Find where the given text appears and provide that cell's center as (X, Y) coordinate. 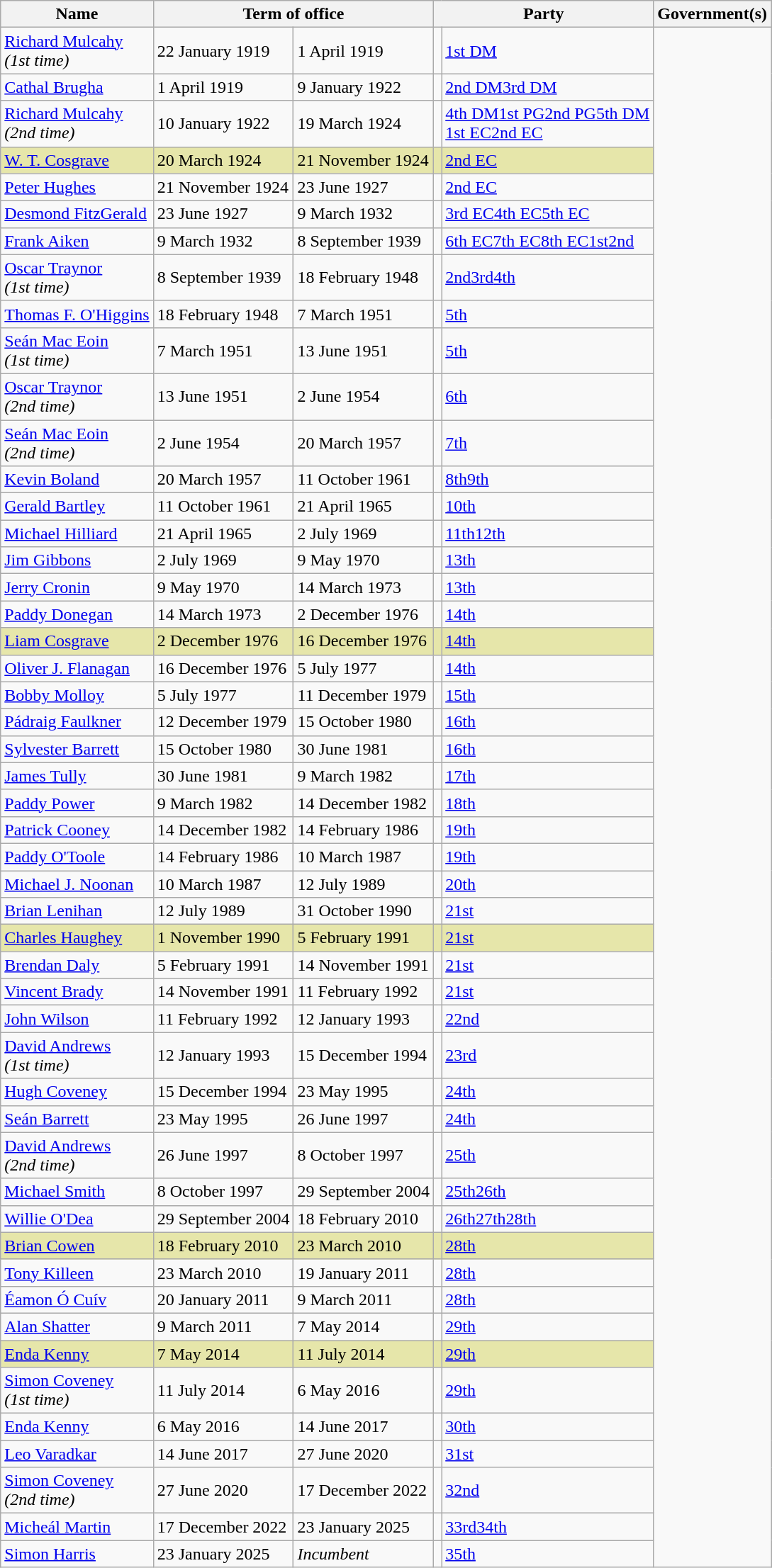
Michael Smith (77, 1192)
David Andrews(2nd time) (77, 1155)
Micheál Martin (77, 1527)
Incumbent (364, 1554)
Brendan Daly (77, 965)
6th (547, 397)
Bobby Molloy (77, 695)
25th26th (547, 1192)
23rd (547, 1056)
Richard Mulcahy(2nd time) (77, 123)
Oscar Traynor(1st time) (77, 278)
Michael J. Noonan (77, 884)
30th (547, 1427)
3rd EC4th EC5th EC (547, 214)
Seán Mac Eoin(1st time) (77, 350)
Liam Cosgrave (77, 641)
Term of office (293, 14)
Gerald Bartley (77, 507)
Desmond FitzGerald (77, 214)
22nd (547, 1019)
Hugh Coveney (77, 1092)
31 October 1990 (364, 911)
John Wilson (77, 1019)
Richard Mulcahy(1st time) (77, 51)
8th9th (547, 480)
James Tully (77, 776)
Seán Barrett (77, 1119)
35th (547, 1554)
Paddy Power (77, 803)
Frank Aiken (77, 241)
Vincent Brady (77, 992)
11th12th (547, 534)
9 January 1922 (364, 87)
Name (77, 14)
33rd34th (547, 1527)
Jim Gibbons (77, 560)
7th (547, 442)
David Andrews(1st time) (77, 1056)
4th DM1st PG2nd PG5th DM1st EC2nd EC (547, 123)
Brian Cowen (77, 1246)
Leo Varadkar (77, 1454)
1 November 1990 (223, 938)
Alan Shatter (77, 1326)
Charles Haughey (77, 938)
Oscar Traynor(2nd time) (77, 397)
11 December 1979 (364, 695)
Seán Mac Eoin(2nd time) (77, 442)
15th (547, 695)
Kevin Boland (77, 480)
Simon Harris (77, 1554)
Cathal Brugha (77, 87)
19 January 2011 (364, 1273)
32nd (547, 1491)
Oliver J. Flanagan (77, 668)
Paddy O'Toole (77, 857)
19 March 1924 (364, 123)
Simon Coveney(1st time) (77, 1390)
Sylvester Barrett (77, 749)
6th EC7th EC8th EC1st2nd (547, 241)
Pádraig Faulkner (77, 722)
1st DM (547, 51)
Tony Killeen (77, 1273)
Party (544, 14)
12 December 1979 (223, 722)
20 March 1924 (223, 160)
W. T. Cosgrave (77, 160)
Patrick Cooney (77, 830)
Jerry Cronin (77, 587)
25th (547, 1155)
22 January 1919 (223, 51)
18th (547, 803)
20 January 2011 (223, 1299)
Government(s) (712, 14)
Brian Lenihan (77, 911)
Éamon Ó Cuív (77, 1299)
2nd DM3rd DM (547, 87)
Michael Hilliard (77, 534)
Willie O'Dea (77, 1219)
Peter Hughes (77, 187)
2nd3rd4th (547, 278)
31st (547, 1454)
Thomas F. O'Higgins (77, 314)
Simon Coveney(2nd time) (77, 1491)
17th (547, 776)
26th27th28th (547, 1219)
10th (547, 507)
20th (547, 884)
Paddy Donegan (77, 614)
10 January 1922 (223, 123)
